Locate the cell with the specified text and output its [X, Y] center coordinate. 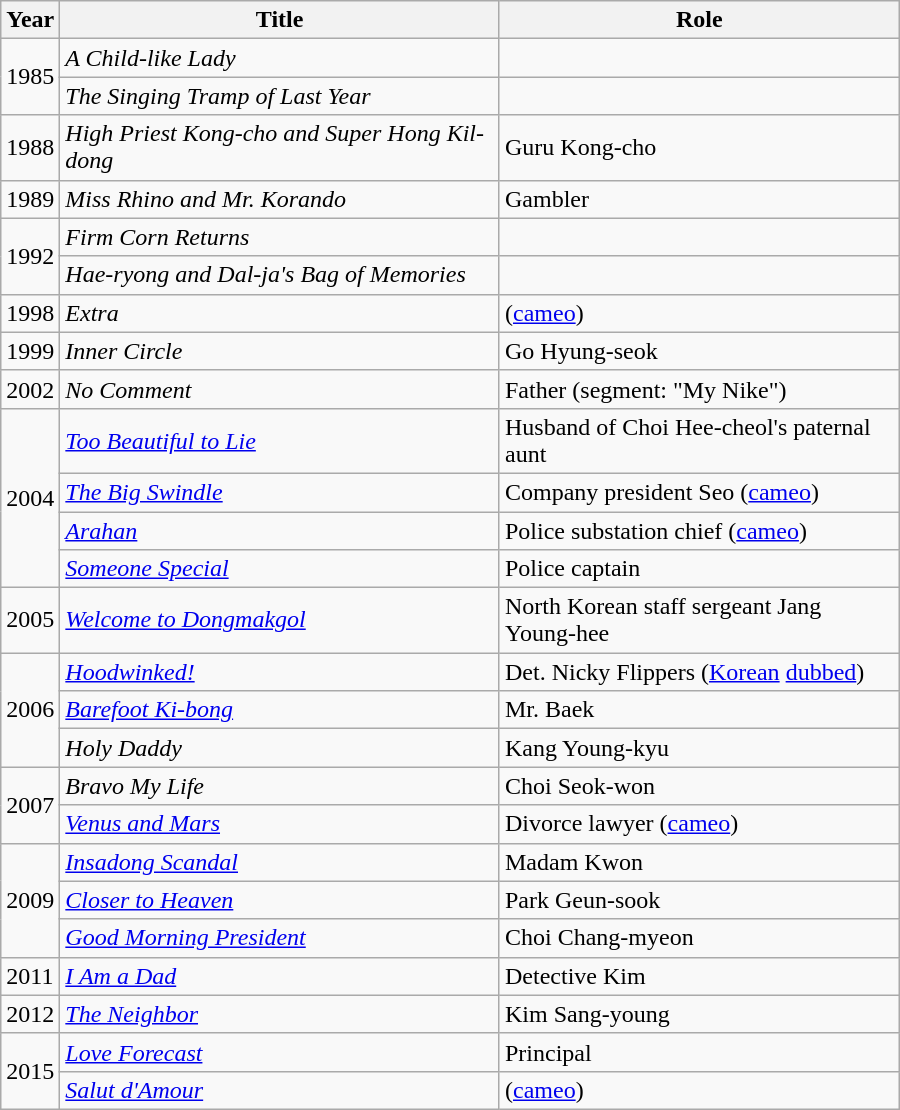
2006 [30, 710]
Venus and Mars [280, 824]
I Am a Dad [280, 976]
Police captain [699, 569]
Closer to Heaven [280, 900]
Divorce lawyer (cameo) [699, 824]
Arahan [280, 531]
Det. Nicky Flippers (Korean dubbed) [699, 672]
Too Beautiful to Lie [280, 440]
1985 [30, 77]
High Priest Kong-cho and Super Hong Kil-dong [280, 148]
2011 [30, 976]
North Korean staff sergeant Jang Young-hee [699, 620]
Good Morning President [280, 938]
Firm Corn Returns [280, 237]
Salut d'Amour [280, 1090]
Company president Seo (cameo) [699, 492]
Holy Daddy [280, 748]
A Child-like Lady [280, 58]
2007 [30, 805]
Miss Rhino and Mr. Korando [280, 199]
Gambler [699, 199]
1989 [30, 199]
Detective Kim [699, 976]
Inner Circle [280, 351]
The Big Swindle [280, 492]
Madam Kwon [699, 862]
Insadong Scandal [280, 862]
2005 [30, 620]
Year [30, 20]
Husband of Choi Hee-cheol's paternal aunt [699, 440]
2015 [30, 1071]
1999 [30, 351]
Choi Chang-myeon [699, 938]
Kim Sang-young [699, 1014]
No Comment [280, 389]
Police substation chief (cameo) [699, 531]
Love Forecast [280, 1052]
Bravo My Life [280, 786]
2004 [30, 498]
1998 [30, 313]
Role [699, 20]
Someone Special [280, 569]
Principal [699, 1052]
Title [280, 20]
Go Hyung-seok [699, 351]
The Neighbor [280, 1014]
Hoodwinked! [280, 672]
Extra [280, 313]
Park Geun-sook [699, 900]
Guru Kong-cho [699, 148]
Father (segment: "My Nike") [699, 389]
Hae-ryong and Dal-ja's Bag of Memories [280, 275]
2009 [30, 900]
Kang Young-kyu [699, 748]
Mr. Baek [699, 710]
1992 [30, 256]
1988 [30, 148]
2002 [30, 389]
Barefoot Ki-bong [280, 710]
2012 [30, 1014]
The Singing Tramp of Last Year [280, 96]
Choi Seok-won [699, 786]
Welcome to Dongmakgol [280, 620]
